Locate the cell with the specified text and output its [x, y] center coordinate. 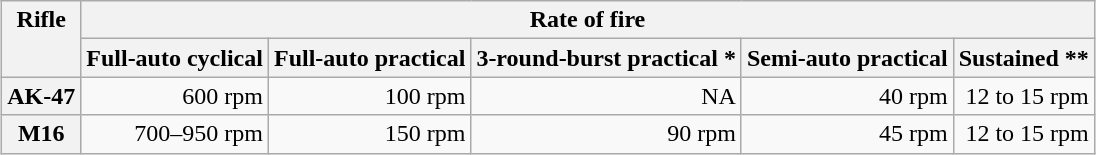
NA [606, 96]
Rate of fire [588, 20]
45 rpm [847, 134]
AK-47 [42, 96]
Full-auto practical [369, 58]
150 rpm [369, 134]
40 rpm [847, 96]
Semi-auto practical [847, 58]
90 rpm [606, 134]
100 rpm [369, 96]
M16 [42, 134]
700–950 rpm [175, 134]
Sustained ** [1024, 58]
600 rpm [175, 96]
Full-auto cyclical [175, 58]
Rifle [42, 39]
3-round-burst practical * [606, 58]
